From the cell containing the given text, extract its center point as (X, Y) coordinate. 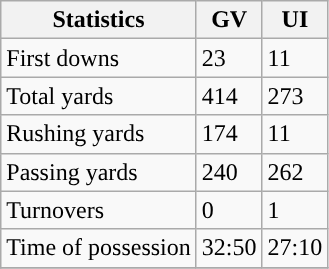
414 (229, 96)
Total yards (99, 96)
262 (295, 172)
Passing yards (99, 172)
0 (229, 210)
UI (295, 20)
240 (229, 172)
23 (229, 58)
GV (229, 20)
273 (295, 96)
Turnovers (99, 210)
Rushing yards (99, 134)
First downs (99, 58)
32:50 (229, 248)
1 (295, 210)
Time of possession (99, 248)
Statistics (99, 20)
27:10 (295, 248)
174 (229, 134)
